Identify which cell holds the provided text, then report its (X, Y) central coordinate. 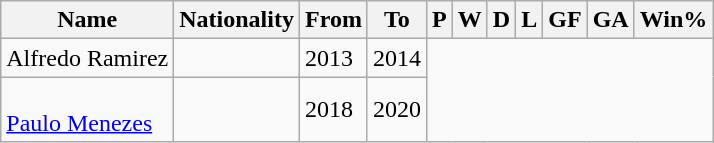
GF (565, 20)
D (501, 20)
Alfredo Ramirez (88, 58)
Win% (674, 20)
2020 (396, 110)
P (439, 20)
Name (88, 20)
To (396, 20)
Nationality (237, 20)
L (530, 20)
2014 (396, 58)
2018 (333, 110)
W (470, 20)
GA (610, 20)
2013 (333, 58)
From (333, 20)
Paulo Menezes (88, 110)
